Locate the cell with the specified text and output its [X, Y] center coordinate. 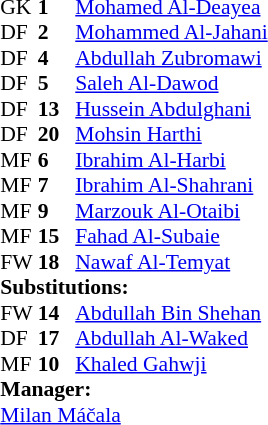
Mohsin Harthi [171, 135]
Substitutions: [134, 287]
2 [57, 33]
18 [57, 262]
Abdullah Zubromawi [171, 58]
Khaled Gahwji [171, 364]
Hussein Abdulghani [171, 109]
6 [57, 160]
10 [57, 364]
5 [57, 83]
Abdullah Al-Waked [171, 339]
17 [57, 339]
7 [57, 185]
Nawaf Al-Temyat [171, 262]
Mohammed Al-Jahani [171, 33]
Marzouk Al-Otaibi [171, 211]
Ibrahim Al-Shahrani [171, 185]
Ibrahim Al-Harbi [171, 160]
Abdullah Bin Shehan [171, 313]
9 [57, 211]
20 [57, 135]
14 [57, 313]
Fahad Al-Subaie [171, 237]
Manager: [134, 389]
4 [57, 58]
Saleh Al-Dawod [171, 83]
15 [57, 237]
13 [57, 109]
